Scan for the cell matching the given text and deliver its (X, Y) coordinate at center. 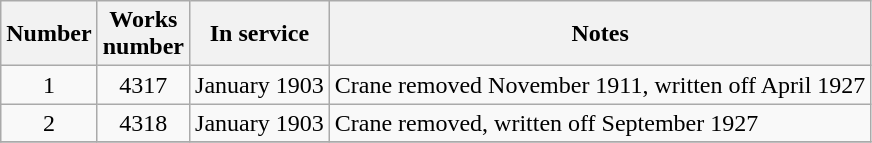
Crane removed November 1911, written off April 1927 (600, 85)
4317 (143, 85)
Worksnumber (143, 34)
2 (49, 123)
4318 (143, 123)
In service (260, 34)
Notes (600, 34)
Crane removed, written off September 1927 (600, 123)
1 (49, 85)
Number (49, 34)
